Output the (x, y) coordinate of the center of the cell containing the given text.  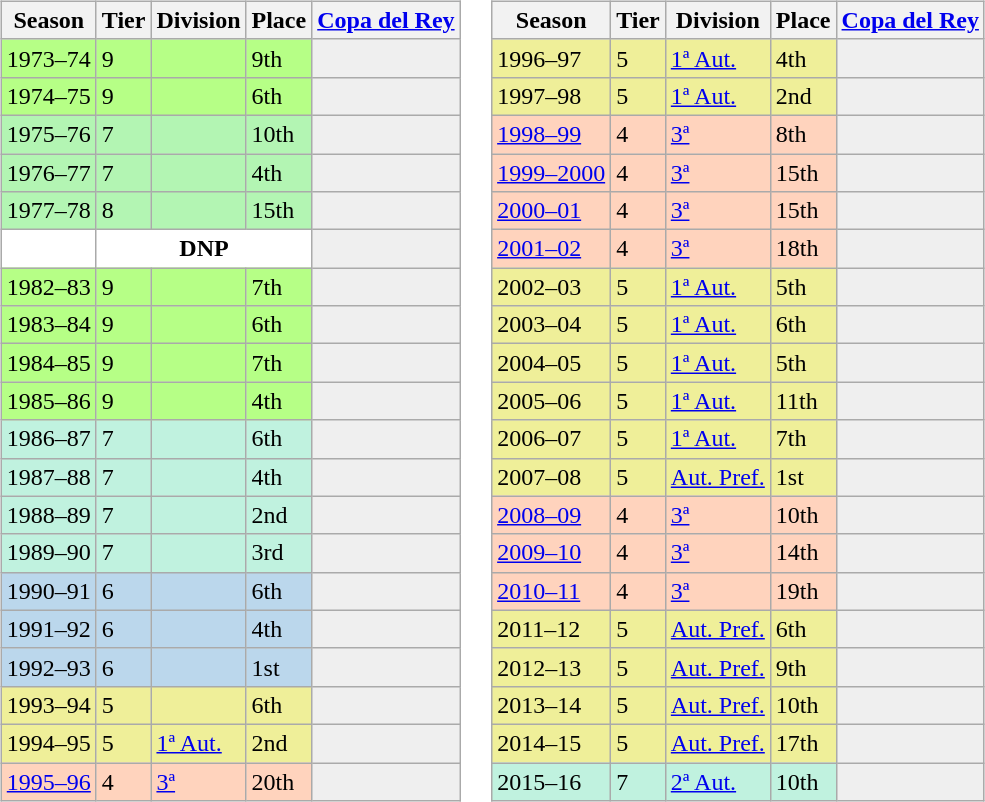
8th (803, 134)
1987–88 (48, 477)
20th (279, 781)
2015–16 (552, 781)
1997–98 (552, 96)
1988–89 (48, 515)
8 (124, 211)
1996–97 (552, 58)
2001–02 (552, 249)
1986–87 (48, 439)
1985–86 (48, 401)
1974–75 (48, 96)
DNP (204, 249)
2ª Aut. (718, 781)
17th (803, 743)
1992–93 (48, 667)
1998–99 (552, 134)
2000–01 (552, 211)
2013–14 (552, 705)
2004–05 (552, 363)
2003–04 (552, 325)
1994–95 (48, 743)
2006–07 (552, 439)
19th (803, 591)
1999–2000 (552, 173)
1993–94 (48, 705)
1990–91 (48, 591)
2008–09 (552, 515)
1989–90 (48, 553)
1995–96 (48, 781)
1982–83 (48, 287)
1973–74 (48, 58)
3rd (279, 553)
1983–84 (48, 325)
2007–08 (552, 477)
2002–03 (552, 287)
1975–76 (48, 134)
1984–85 (48, 363)
14th (803, 553)
2010–11 (552, 591)
1977–78 (48, 211)
2012–13 (552, 667)
2009–10 (552, 553)
2014–15 (552, 743)
2005–06 (552, 401)
18th (803, 249)
1976–77 (48, 173)
1991–92 (48, 629)
2011–12 (552, 629)
11th (803, 401)
